Provide the [x, y] coordinate of the cell's center where the given text is located.  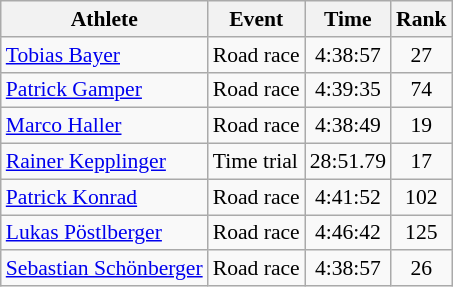
Rainer Kepplinger [104, 162]
4:46:42 [348, 233]
4:39:35 [348, 90]
Lukas Pöstlberger [104, 233]
Marco Haller [104, 126]
28:51.79 [348, 162]
Time trial [256, 162]
Tobias Bayer [104, 55]
125 [422, 233]
Rank [422, 19]
Patrick Gamper [104, 90]
102 [422, 197]
74 [422, 90]
4:41:52 [348, 197]
Event [256, 19]
Athlete [104, 19]
19 [422, 126]
17 [422, 162]
27 [422, 55]
Time [348, 19]
Patrick Konrad [104, 197]
4:38:49 [348, 126]
Sebastian Schönberger [104, 269]
26 [422, 269]
